Return (X, Y) of the center of cell containing provided text 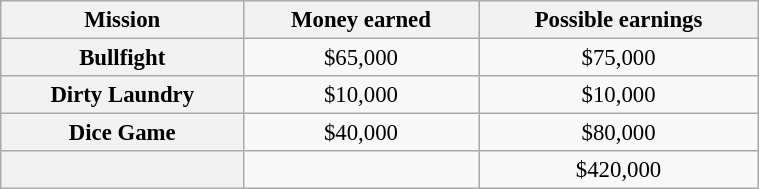
$65,000 (361, 57)
$420,000 (618, 170)
Possible earnings (618, 20)
$80,000 (618, 133)
Money earned (361, 20)
Mission (122, 20)
$75,000 (618, 57)
Bullfight (122, 57)
$40,000 (361, 133)
Dirty Laundry (122, 95)
Dice Game (122, 133)
